For the text-containing cell, return its midpoint in [x, y] coordinate format. 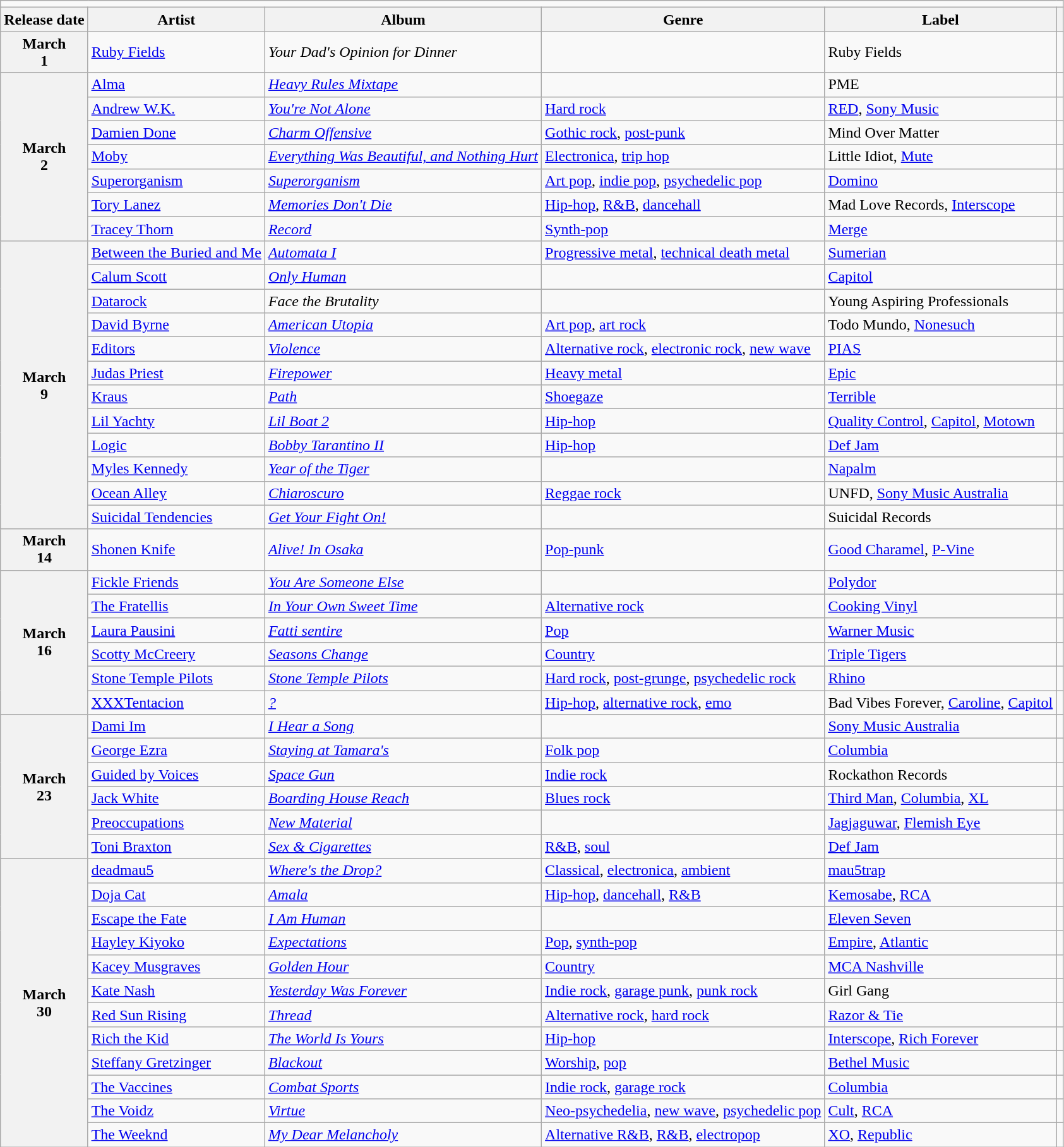
American Utopia [403, 325]
Epic [941, 373]
You're Not Alone [403, 109]
Neo-psychedelia, new wave, psychedelic pop [683, 1111]
Domino [941, 181]
Space Gun [403, 775]
Heavy Rules Mixtape [403, 85]
Indie rock, garage punk, punk rock [683, 990]
Little Idiot, Mute [941, 157]
David Byrne [176, 325]
Combat Sports [403, 1086]
Warner Music [941, 630]
Laura Pausini [176, 630]
Alma [176, 85]
Pop, synth-pop [683, 942]
Hip-hop, alternative rock, emo [683, 703]
Fatti sentire [403, 630]
Capitol [941, 276]
Memories Don't Die [403, 205]
March1 [44, 52]
RED, Sony Music [941, 109]
Toni Braxton [176, 847]
Todo Mundo, Nonesuch [941, 325]
Napalm [941, 469]
Mad Love Records, Interscope [941, 205]
Guided by Voices [176, 775]
Shonen Knife [176, 549]
PIAS [941, 349]
Preoccupations [176, 823]
Classical, electronica, ambient [683, 871]
Charm Offensive [403, 133]
deadmau5 [176, 871]
Triple Tigers [941, 654]
Editors [176, 349]
Hard rock, post-grunge, psychedelic rock [683, 678]
Kemosabe, RCA [941, 894]
Genre [683, 20]
Art pop, indie pop, psychedelic pop [683, 181]
Alternative R&B, R&B, electropop [683, 1135]
Sex & Cigarettes [403, 847]
Indie rock [683, 775]
XO, Republic [941, 1135]
Jack White [176, 799]
Hard rock [683, 109]
My Dear Melancholy [403, 1135]
Blackout [403, 1062]
Dami Im [176, 727]
R&B, soul [683, 847]
XXXTentacion [176, 703]
Everything Was Beautiful, and Nothing Hurt [403, 157]
Path [403, 397]
March14 [44, 549]
Indie rock, garage rock [683, 1086]
Folk pop [683, 751]
The Voidz [176, 1111]
Rhino [941, 678]
Judas Priest [176, 373]
Kraus [176, 397]
Pop [683, 630]
Bobby Tarantino II [403, 445]
Kacey Musgraves [176, 966]
Kate Nash [176, 990]
Sumerian [941, 253]
Fickle Friends [176, 582]
Rich the Kid [176, 1038]
The Vaccines [176, 1086]
Your Dad's Opinion for Dinner [403, 52]
Lil Boat 2 [403, 421]
Between the Buried and Me [176, 253]
Golden Hour [403, 966]
The Weeknd [176, 1135]
March2 [44, 157]
? [403, 703]
The Fratellis [176, 606]
I Am Human [403, 918]
Progressive metal, technical death metal [683, 253]
Datarock [176, 301]
Cult, RCA [941, 1111]
In Your Own Sweet Time [403, 606]
Chiaroscuro [403, 493]
Hip-hop, R&B, dancehall [683, 205]
Logic [176, 445]
Yesterday Was Forever [403, 990]
Boarding House Reach [403, 799]
MCA Nashville [941, 966]
Automata I [403, 253]
Interscope, Rich Forever [941, 1038]
Alternative rock [683, 606]
Scotty McCreery [176, 654]
Razor & Tie [941, 1014]
Synth-pop [683, 229]
Moby [176, 157]
Electronica, trip hop [683, 157]
Thread [403, 1014]
Cooking Vinyl [941, 606]
You Are Someone Else [403, 582]
Pop-punk [683, 549]
Myles Kennedy [176, 469]
Damien Done [176, 133]
Virtue [403, 1111]
Record [403, 229]
Sony Music Australia [941, 727]
Get Your Fight On! [403, 517]
Expectations [403, 942]
Bad Vibes Forever, Caroline, Capitol [941, 703]
The World Is Yours [403, 1038]
Year of the Tiger [403, 469]
Alternative rock, hard rock [683, 1014]
Mind Over Matter [941, 133]
mau5trap [941, 871]
March23 [44, 787]
Worship, pop [683, 1062]
George Ezra [176, 751]
Doja Cat [176, 894]
Violence [403, 349]
Album [403, 20]
Hayley Kiyoko [176, 942]
Escape the Fate [176, 918]
Label [941, 20]
Good Charamel, P-Vine [941, 549]
Young Aspiring Professionals [941, 301]
Heavy metal [683, 373]
Lil Yachty [176, 421]
March16 [44, 642]
Bethel Music [941, 1062]
Girl Gang [941, 990]
Artist [176, 20]
Tory Lanez [176, 205]
Polydor [941, 582]
Suicidal Records [941, 517]
New Material [403, 823]
Face the Brutality [403, 301]
Terrible [941, 397]
Shoegaze [683, 397]
Merge [941, 229]
Gothic rock, post-punk [683, 133]
Amala [403, 894]
Blues rock [683, 799]
Seasons Change [403, 654]
Jagjaguwar, Flemish Eye [941, 823]
Alive! In Osaka [403, 549]
Suicidal Tendencies [176, 517]
UNFD, Sony Music Australia [941, 493]
Ocean Alley [176, 493]
Third Man, Columbia, XL [941, 799]
Red Sun Rising [176, 1014]
Tracey Thorn [176, 229]
Only Human [403, 276]
Steffany Gretzinger [176, 1062]
March30 [44, 1002]
Hip-hop, dancehall, R&B [683, 894]
Calum Scott [176, 276]
Firepower [403, 373]
Alternative rock, electronic rock, new wave [683, 349]
Empire, Atlantic [941, 942]
Art pop, art rock [683, 325]
Andrew W.K. [176, 109]
PME [941, 85]
Rockathon Records [941, 775]
Where's the Drop? [403, 871]
Release date [44, 20]
Eleven Seven [941, 918]
March9 [44, 385]
Reggae rock [683, 493]
Quality Control, Capitol, Motown [941, 421]
Staying at Tamara's [403, 751]
I Hear a Song [403, 727]
